For the text-containing cell, return its midpoint in [x, y] coordinate format. 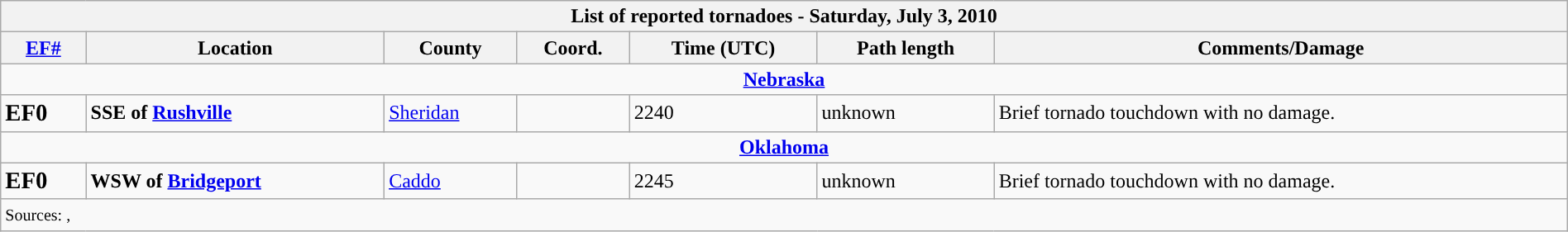
Location [235, 48]
Caddo [451, 181]
Time (UTC) [723, 48]
Oklahoma [784, 147]
Coord. [574, 48]
SSE of Rushville [235, 113]
Sources: , [784, 215]
EF# [43, 48]
Nebraska [784, 79]
WSW of Bridgeport [235, 181]
2245 [723, 181]
Path length [906, 48]
2240 [723, 113]
County [451, 48]
List of reported tornadoes - Saturday, July 3, 2010 [784, 17]
Sheridan [451, 113]
Comments/Damage [1280, 48]
